Output the [X, Y] coordinate of the center of the cell containing the given text.  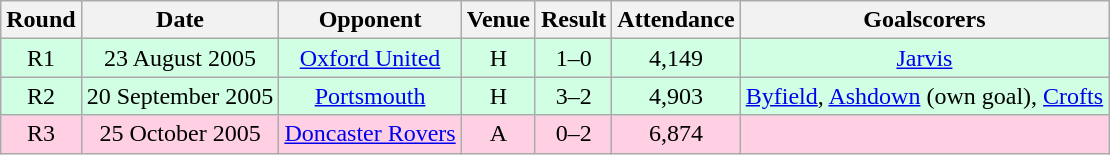
4,903 [676, 96]
3–2 [573, 96]
Venue [498, 20]
A [498, 134]
Doncaster Rovers [370, 134]
6,874 [676, 134]
23 August 2005 [180, 58]
20 September 2005 [180, 96]
R3 [41, 134]
Goalscorers [924, 20]
Byfield, Ashdown (own goal), Crofts [924, 96]
25 October 2005 [180, 134]
Attendance [676, 20]
Jarvis [924, 58]
Result [573, 20]
Round [41, 20]
R1 [41, 58]
R2 [41, 96]
0–2 [573, 134]
Oxford United [370, 58]
4,149 [676, 58]
Date [180, 20]
Portsmouth [370, 96]
Opponent [370, 20]
1–0 [573, 58]
